Provide the (x, y) coordinate of the cell's center where the given text is located.  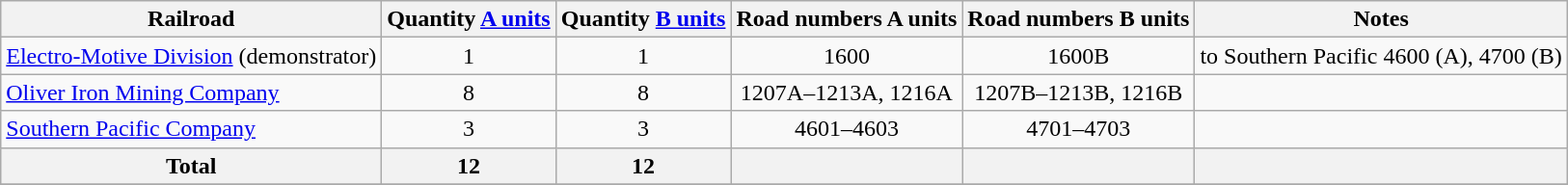
Oliver Iron Mining Company (191, 92)
Southern Pacific Company (191, 129)
Notes (1381, 19)
1207A–1213A, 1216A (847, 92)
4701–4703 (1078, 129)
4601–4603 (847, 129)
Total (191, 166)
Electro-Motive Division (demonstrator) (191, 56)
Quantity A units (469, 19)
1600 (847, 56)
Quantity B units (643, 19)
Road numbers B units (1078, 19)
Railroad (191, 19)
1207B–1213B, 1216B (1078, 92)
Road numbers A units (847, 19)
to Southern Pacific 4600 (A), 4700 (B) (1381, 56)
1600B (1078, 56)
